Extract the (x, y) coordinate from the center of the cell holding the provided text.  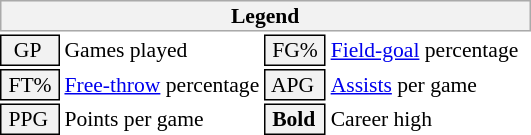
FT% (30, 85)
Legend (265, 16)
APG (295, 85)
Assists per game (430, 85)
GP (30, 50)
Games played (162, 50)
Field-goal percentage (430, 50)
Free-throw percentage (162, 85)
FG% (295, 50)
